Pinpoint the cell where the given text exists, returning its [X, Y] midpoint coordinate. 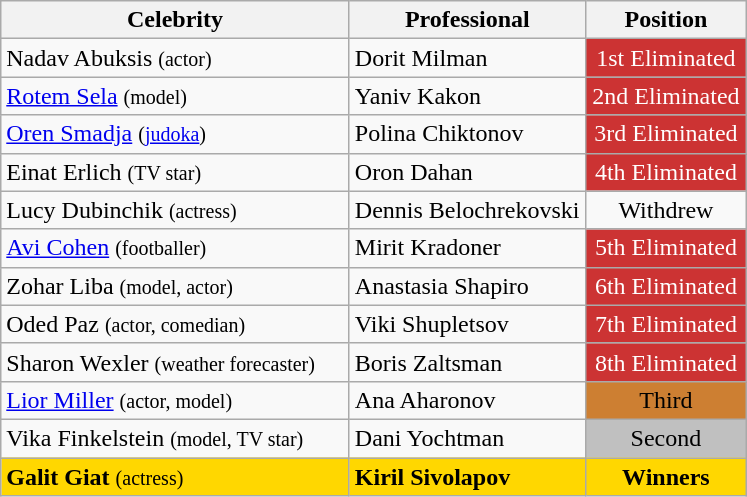
Rotem Sela (model) [176, 96]
4th Eliminated [666, 172]
Yaniv Kakon [467, 96]
Oded Paz (actor, comedian) [176, 324]
7th Eliminated [666, 324]
Third [666, 400]
Oren Smadja (judoka) [176, 134]
Nadav Abuksis (actor) [176, 58]
Dani Yochtman [467, 438]
1st Eliminated [666, 58]
Polina Chiktonov [467, 134]
Oron Dahan [467, 172]
Position [666, 20]
Withdrew [666, 210]
2nd Eliminated [666, 96]
3rd Eliminated [666, 134]
Galit Giat (actress) [176, 477]
Lucy Dubinchik (actress) [176, 210]
Second [666, 438]
5th Eliminated [666, 248]
6th Eliminated [666, 286]
Lior Miller (actor, model) [176, 400]
Vika Finkelstein (model, TV star) [176, 438]
Celebrity [176, 20]
Ana Aharonov [467, 400]
Professional [467, 20]
Mirit Kradoner [467, 248]
Zohar Liba (model, actor) [176, 286]
Dennis Belochrekovski [467, 210]
Boris Zaltsman [467, 362]
Viki Shupletsov [467, 324]
Dorit Milman [467, 58]
Einat Erlich (TV star) [176, 172]
8th Eliminated [666, 362]
Kiril Sivolapov [467, 477]
Sharon Wexler (weather forecaster) [176, 362]
Avi Cohen (footballer) [176, 248]
Winners [666, 477]
Anastasia Shapiro [467, 286]
